For the text-containing cell, return its midpoint in [x, y] coordinate format. 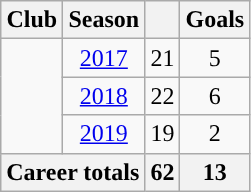
Club [32, 20]
Season [104, 20]
62 [162, 172]
2 [215, 134]
5 [215, 58]
2019 [104, 134]
Career totals [73, 172]
6 [215, 96]
22 [162, 96]
19 [162, 134]
2018 [104, 96]
2017 [104, 58]
21 [162, 58]
13 [215, 172]
Goals [215, 20]
